From the cell containing the given text, extract its center point as [X, Y] coordinate. 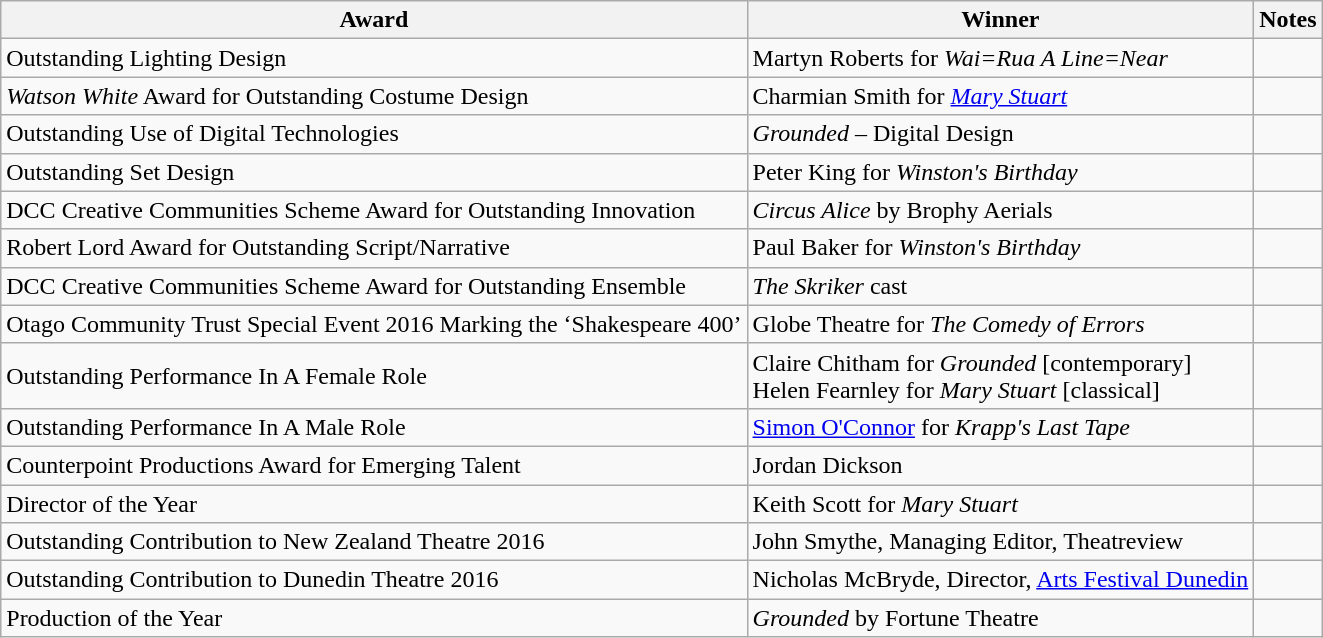
Outstanding Performance In A Female Role [374, 376]
Grounded by Fortune Theatre [1000, 618]
Director of the Year [374, 503]
The Skriker cast [1000, 286]
Notes [1288, 20]
Keith Scott for Mary Stuart [1000, 503]
Paul Baker for Winston's Birthday [1000, 248]
Outstanding Use of Digital Technologies [374, 134]
Winner [1000, 20]
John Smythe, Managing Editor, Theatreview [1000, 542]
Nicholas McBryde, Director, Arts Festival Dunedin [1000, 580]
Otago Community Trust Special Event 2016 Marking the ‘Shakespeare 400’ [374, 324]
Counterpoint Productions Award for Emerging Talent [374, 465]
Globe Theatre for The Comedy of Errors [1000, 324]
Outstanding Lighting Design [374, 58]
Robert Lord Award for Outstanding Script/Narrative [374, 248]
Watson White Award for Outstanding Costume Design [374, 96]
Jordan Dickson [1000, 465]
Simon O'Connor for Krapp's Last Tape [1000, 427]
Grounded – Digital Design [1000, 134]
Claire Chitham for Grounded [contemporary]Helen Fearnley for Mary Stuart [classical] [1000, 376]
Charmian Smith for Mary Stuart [1000, 96]
Outstanding Contribution to New Zealand Theatre 2016 [374, 542]
Award [374, 20]
Martyn Roberts for Wai=Rua A Line=Near [1000, 58]
Outstanding Contribution to Dunedin Theatre 2016 [374, 580]
Outstanding Set Design [374, 172]
Outstanding Performance In A Male Role [374, 427]
Circus Alice by Brophy Aerials [1000, 210]
Production of the Year [374, 618]
Peter King for Winston's Birthday [1000, 172]
DCC Creative Communities Scheme Award for Outstanding Ensemble [374, 286]
DCC Creative Communities Scheme Award for Outstanding Innovation [374, 210]
